Find where the given text appears and provide that cell's center as [x, y] coordinate. 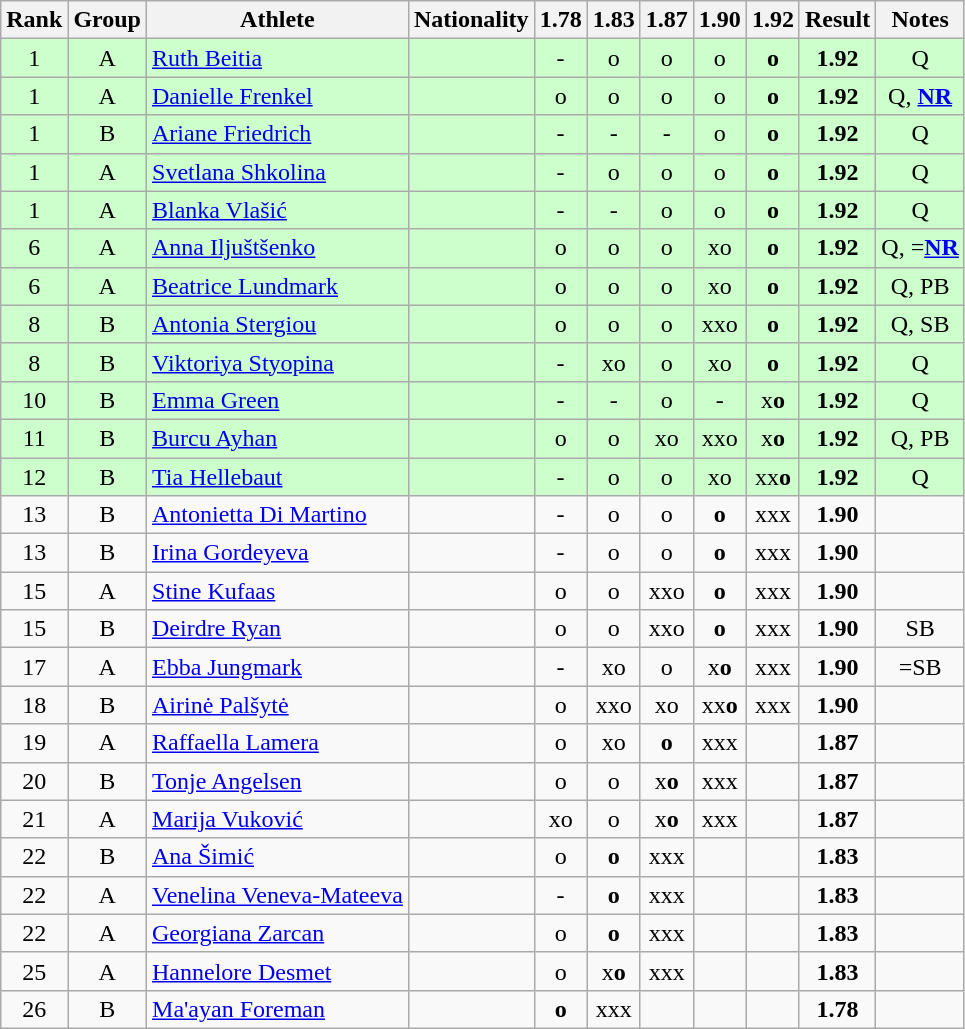
SB [920, 629]
Venelina Veneva-Mateeva [278, 895]
17 [34, 667]
Burcu Ayhan [278, 438]
Blanka Vlašić [278, 210]
Ariane Friedrich [278, 134]
=SB [920, 667]
20 [34, 781]
Notes [920, 20]
Ruth Beitia [278, 58]
25 [34, 971]
Irina Gordeyeva [278, 553]
Ma'ayan Foreman [278, 1009]
Danielle Frenkel [278, 96]
19 [34, 743]
Q, =NR [920, 248]
21 [34, 819]
Svetlana Shkolina [278, 172]
Group [108, 20]
Q, SB [920, 324]
Antonia Stergiou [278, 324]
Ana Šimić [278, 857]
Nationality [471, 20]
Emma Green [278, 400]
Stine Kufaas [278, 591]
Viktoriya Styopina [278, 362]
Deirdre Ryan [278, 629]
Antonietta Di Martino [278, 515]
Georgiana Zarcan [278, 933]
18 [34, 705]
Raffaella Lamera [278, 743]
Marija Vuković [278, 819]
Ebba Jungmark [278, 667]
Q, NR [920, 96]
10 [34, 400]
11 [34, 438]
12 [34, 477]
Tonje Angelsen [278, 781]
Airinė Palšytė [278, 705]
Anna Iljuštšenko [278, 248]
26 [34, 1009]
Rank [34, 20]
Athlete [278, 20]
Beatrice Lundmark [278, 286]
Hannelore Desmet [278, 971]
Tia Hellebaut [278, 477]
Result [837, 20]
